Return the [X, Y] coordinate for the center point of the cell that contains the specified text.  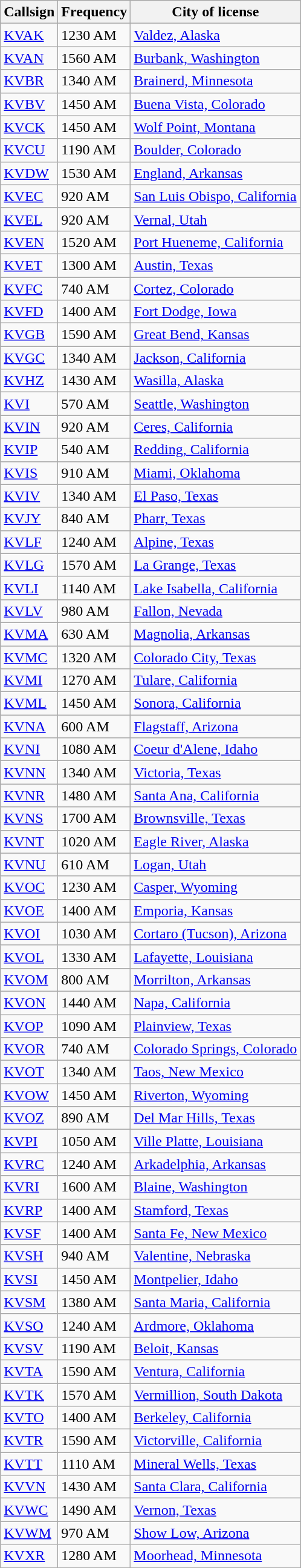
1560 AM [94, 58]
KVMC [29, 657]
Vernal, Utah [215, 219]
Alpine, Texas [215, 542]
1320 AM [94, 657]
Boulder, Colorado [215, 150]
1480 AM [94, 796]
Santa Maria, California [215, 1302]
1110 AM [94, 1464]
KVNT [29, 842]
Stamford, Texas [215, 1210]
Wasilla, Alaska [215, 381]
1530 AM [94, 173]
Pharr, Texas [215, 519]
KVFD [29, 312]
KVTO [29, 1418]
KVWM [29, 1533]
KVTR [29, 1441]
Show Low, Arizona [215, 1533]
KVOT [29, 1072]
1330 AM [94, 957]
KVI [29, 404]
570 AM [94, 404]
Frequency [94, 12]
Buena Vista, Colorado [215, 104]
Del Mar Hills, Texas [215, 1118]
KVFC [29, 289]
Valdez, Alaska [215, 35]
Emporia, Kansas [215, 911]
Vermillion, South Dakota [215, 1394]
Santa Fe, New Mexico [215, 1233]
KVJY [29, 519]
KVOR [29, 1049]
1700 AM [94, 819]
KVEN [29, 242]
1050 AM [94, 1141]
England, Arkansas [215, 173]
1490 AM [94, 1510]
Berkeley, California [215, 1418]
Plainview, Texas [215, 1026]
Cortaro (Tucson), Arizona [215, 934]
Magnolia, Arkansas [215, 634]
KVNI [29, 749]
Victoria, Texas [215, 772]
1380 AM [94, 1302]
Blaine, Washington [215, 1187]
Casper, Wyoming [215, 888]
KVOZ [29, 1118]
KVCK [29, 127]
Montpelier, Idaho [215, 1279]
Riverton, Wyoming [215, 1095]
1140 AM [94, 588]
KVOW [29, 1095]
1280 AM [94, 1556]
KVML [29, 703]
Morrilton, Arkansas [215, 980]
Santa Ana, California [215, 796]
840 AM [94, 519]
Flagstaff, Arizona [215, 726]
Fort Dodge, Iowa [215, 312]
KVRI [29, 1187]
KVBV [29, 104]
940 AM [94, 1256]
Napa, California [215, 1003]
KVOL [29, 957]
630 AM [94, 634]
KVSI [29, 1279]
Ceres, California [215, 427]
KVTA [29, 1371]
Fallon, Nevada [215, 611]
Vernon, Texas [215, 1510]
Miami, Oklahoma [215, 473]
Coeur d'Alene, Idaho [215, 749]
KVNR [29, 796]
KVRP [29, 1210]
890 AM [94, 1118]
1090 AM [94, 1026]
KVNA [29, 726]
KVOE [29, 911]
KVMI [29, 680]
Brainerd, Minnesota [215, 81]
Logan, Utah [215, 865]
610 AM [94, 865]
KVSM [29, 1302]
KVBR [29, 81]
Moorhead, Minnesota [215, 1556]
Mineral Wells, Texas [215, 1464]
KVEL [29, 219]
KVSO [29, 1325]
KVIP [29, 450]
KVTK [29, 1394]
KVOP [29, 1026]
Ville Platte, Louisiana [215, 1141]
Tulare, California [215, 680]
KVET [29, 265]
Sonora, California [215, 703]
Seattle, Washington [215, 404]
Colorado City, Texas [215, 657]
Eagle River, Alaska [215, 842]
KVGC [29, 358]
Port Hueneme, California [215, 242]
1520 AM [94, 242]
KVLV [29, 611]
Taos, New Mexico [215, 1072]
KVSH [29, 1256]
KVVN [29, 1487]
KVMA [29, 634]
1600 AM [94, 1187]
KVXR [29, 1556]
1030 AM [94, 934]
Ventura, California [215, 1371]
KVDW [29, 173]
KVSF [29, 1233]
KVOM [29, 980]
600 AM [94, 726]
980 AM [94, 611]
Wolf Point, Montana [215, 127]
800 AM [94, 980]
Callsign [29, 12]
KVIV [29, 496]
Redding, California [215, 450]
KVTT [29, 1464]
KVON [29, 1003]
1020 AM [94, 842]
KVAN [29, 58]
1080 AM [94, 749]
KVSV [29, 1348]
1300 AM [94, 265]
KVLG [29, 565]
San Luis Obispo, California [215, 196]
KVIN [29, 427]
KVPI [29, 1141]
Brownsville, Texas [215, 819]
KVLF [29, 542]
KVIS [29, 473]
Beloit, Kansas [215, 1348]
540 AM [94, 450]
KVOI [29, 934]
Jackson, California [215, 358]
KVAK [29, 35]
KVEC [29, 196]
El Paso, Texas [215, 496]
KVOC [29, 888]
1440 AM [94, 1003]
KVGB [29, 335]
1270 AM [94, 680]
Lake Isabella, California [215, 588]
Great Bend, Kansas [215, 335]
KVLI [29, 588]
Austin, Texas [215, 265]
KVRC [29, 1164]
Santa Clara, California [215, 1487]
KVNU [29, 865]
Colorado Springs, Colorado [215, 1049]
La Grange, Texas [215, 565]
City of license [215, 12]
910 AM [94, 473]
KVNN [29, 772]
Burbank, Washington [215, 58]
Valentine, Nebraska [215, 1256]
Victorville, California [215, 1441]
KVCU [29, 150]
Arkadelphia, Arkansas [215, 1164]
970 AM [94, 1533]
Ardmore, Oklahoma [215, 1325]
KVHZ [29, 381]
Lafayette, Louisiana [215, 957]
Cortez, Colorado [215, 289]
KVNS [29, 819]
KVWC [29, 1510]
